Determine the [x, y] coordinate at the center of the cell enclosing the given text.  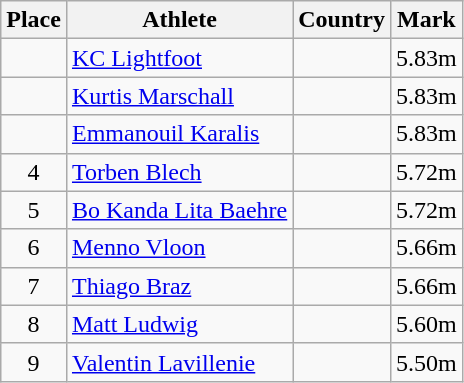
Bo Kanda Lita Baehre [179, 210]
Torben Blech [179, 172]
5 [34, 210]
9 [34, 362]
Athlete [179, 20]
Menno Vloon [179, 248]
4 [34, 172]
8 [34, 324]
Valentin Lavillenie [179, 362]
Kurtis Marschall [179, 96]
7 [34, 286]
Emmanouil Karalis [179, 134]
Place [34, 20]
Country [342, 20]
Matt Ludwig [179, 324]
Mark [426, 20]
5.50m [426, 362]
Thiago Braz [179, 286]
KC Lightfoot [179, 58]
5.60m [426, 324]
6 [34, 248]
